Capture the cell that displays the provided text and extract its (X, Y) central coordinate. 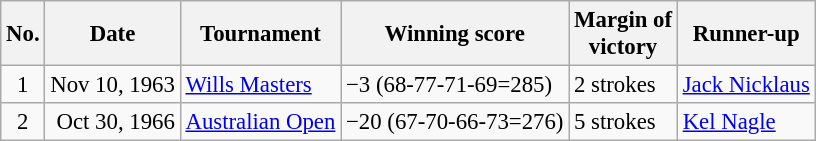
Australian Open (260, 122)
Nov 10, 1963 (112, 85)
5 strokes (624, 122)
Kel Nagle (746, 122)
Tournament (260, 34)
Oct 30, 1966 (112, 122)
1 (23, 85)
Winning score (455, 34)
−20 (67-70-66-73=276) (455, 122)
−3 (68-77-71-69=285) (455, 85)
No. (23, 34)
Wills Masters (260, 85)
Date (112, 34)
Runner-up (746, 34)
2 strokes (624, 85)
2 (23, 122)
Margin ofvictory (624, 34)
Jack Nicklaus (746, 85)
